Pinpoint the cell where the given text exists, returning its [x, y] midpoint coordinate. 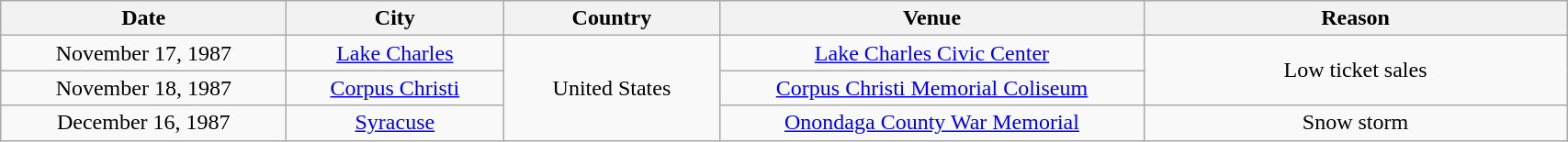
Date [143, 18]
November 17, 1987 [143, 53]
Low ticket sales [1356, 71]
United States [612, 88]
Country [612, 18]
Reason [1356, 18]
Venue [931, 18]
Corpus Christi Memorial Coliseum [931, 88]
City [395, 18]
Corpus Christi [395, 88]
Onondaga County War Memorial [931, 123]
Syracuse [395, 123]
Lake Charles Civic Center [931, 53]
December 16, 1987 [143, 123]
Lake Charles [395, 53]
November 18, 1987 [143, 88]
Snow storm [1356, 123]
